Pinpoint the cell where the given text exists, returning its (x, y) midpoint coordinate. 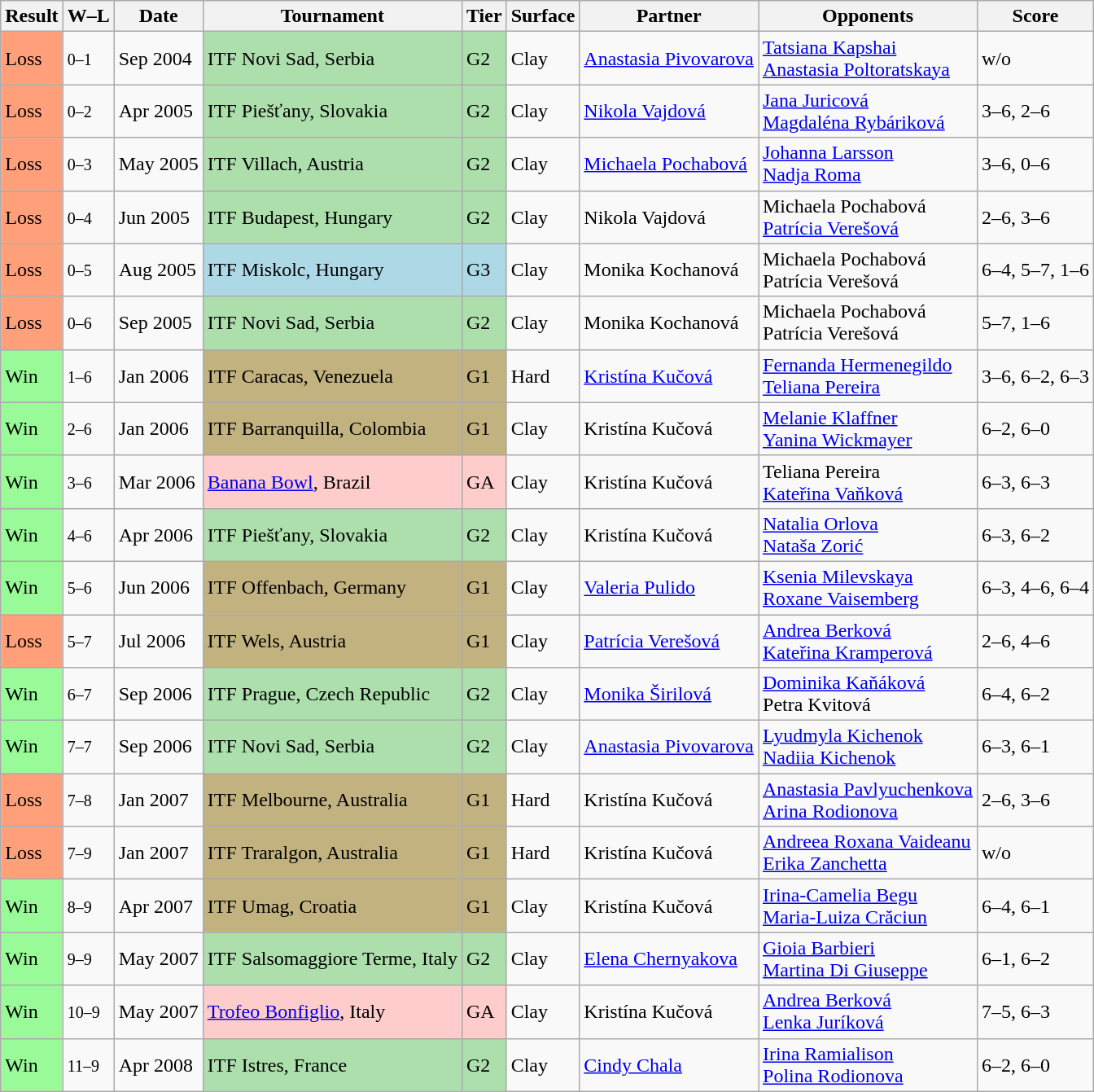
7–9 (88, 853)
6–3, 6–2 (1035, 534)
6–4, 5–7, 1–6 (1035, 270)
5–7 (88, 640)
Banana Bowl, Brazil (332, 482)
Tournament (332, 16)
ITF Wels, Austria (332, 640)
ITF Budapest, Hungary (332, 217)
Jun 2005 (158, 217)
Apr 2008 (158, 1065)
May 2005 (158, 164)
6–7 (88, 694)
Tier (484, 16)
Surface (543, 16)
Valeria Pulido (669, 588)
Lyudmyla Kichenok Nadiia Kichenok (868, 748)
ITF Prague, Czech Republic (332, 694)
6–4, 6–2 (1035, 694)
5–7, 1–6 (1035, 322)
5–6 (88, 588)
9–9 (88, 959)
Jana Juricová Magdaléna Rybáriková (868, 111)
Johanna Larsson Nadja Roma (868, 164)
G3 (484, 270)
Mar 2006 (158, 482)
Anastasia Pavlyuchenkova Arina Rodionova (868, 800)
Result (32, 16)
ITF Traralgon, Australia (332, 853)
ITF Istres, France (332, 1065)
2–6, 4–6 (1035, 640)
8–9 (88, 906)
ITF Villach, Austria (332, 164)
W–L (88, 16)
Tatsiana Kapshai Anastasia Poltoratskaya (868, 59)
10–9 (88, 1011)
Apr 2007 (158, 906)
ITF Offenbach, Germany (332, 588)
Cindy Chala (669, 1065)
7–8 (88, 800)
Ksenia Milevskaya Roxane Vaisemberg (868, 588)
6–3, 6–1 (1035, 748)
ITF Barranquilla, Colombia (332, 428)
Opponents (868, 16)
ITF Caracas, Venezuela (332, 376)
ITF Salsomaggiore Terme, Italy (332, 959)
0–4 (88, 217)
2–6 (88, 428)
6–3, 4–6, 6–4 (1035, 588)
Patrícia Verešová (669, 640)
0–2 (88, 111)
Gioia Barbieri Martina Di Giuseppe (868, 959)
ITF Miskolc, Hungary (332, 270)
3–6, 2–6 (1035, 111)
0–5 (88, 270)
Andrea Berková Kateřina Kramperová (868, 640)
0–1 (88, 59)
Apr 2006 (158, 534)
Aug 2005 (158, 270)
6–4, 6–1 (1035, 906)
3–6, 0–6 (1035, 164)
6–1, 6–2 (1035, 959)
3–6, 6–2, 6–3 (1035, 376)
Partner (669, 16)
ITF Melbourne, Australia (332, 800)
Dominika Kaňáková Petra Kvitová (868, 694)
4–6 (88, 534)
3–6 (88, 482)
11–9 (88, 1065)
Elena Chernyakova (669, 959)
7–5, 6–3 (1035, 1011)
Irina-Camelia Begu Maria-Luiza Crăciun (868, 906)
Sep 2004 (158, 59)
Jul 2006 (158, 640)
Teliana Pereira Kateřina Vaňková (868, 482)
Melanie Klaffner Yanina Wickmayer (868, 428)
6–3, 6–3 (1035, 482)
7–7 (88, 748)
Irina Ramialison Polina Rodionova (868, 1065)
Trofeo Bonfiglio, Italy (332, 1011)
Andrea Berková Lenka Juríková (868, 1011)
0–3 (88, 164)
Andreea Roxana Vaideanu Erika Zanchetta (868, 853)
Sep 2005 (158, 322)
1–6 (88, 376)
Natalia Orlova Nataša Zorić (868, 534)
Date (158, 16)
Score (1035, 16)
Monika Širilová (669, 694)
Jun 2006 (158, 588)
Fernanda Hermenegildo Teliana Pereira (868, 376)
Apr 2005 (158, 111)
Michaela Pochabová (669, 164)
0–6 (88, 322)
ITF Umag, Croatia (332, 906)
